Scan for the cell matching the given text and deliver its (X, Y) coordinate at center. 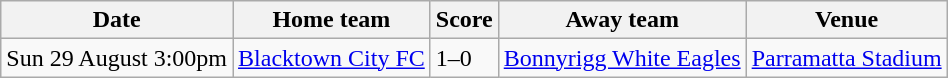
Score (464, 20)
Home team (332, 20)
1–0 (464, 58)
Date (117, 20)
Blacktown City FC (332, 58)
Sun 29 August 3:00pm (117, 58)
Venue (846, 20)
Parramatta Stadium (846, 58)
Away team (622, 20)
Bonnyrigg White Eagles (622, 58)
